Detect which cell encompasses the target text, then output its [X, Y] center coordinate. 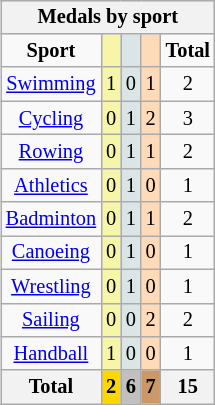
3 [188, 118]
Cycling [51, 118]
Medals by sport [108, 17]
7 [151, 387]
Athletics [51, 185]
15 [188, 387]
Sport [51, 51]
Canoeing [51, 253]
6 [131, 387]
Swimming [51, 84]
Handball [51, 354]
Wrestling [51, 286]
Badminton [51, 219]
Rowing [51, 152]
Sailing [51, 320]
